Detect which cell encompasses the target text, then output its (x, y) center coordinate. 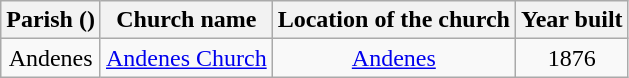
Church name (186, 20)
Year built (572, 20)
Parish () (51, 20)
Andenes Church (186, 58)
1876 (572, 58)
Location of the church (394, 20)
